From the cell containing the given text, extract its center point as [x, y] coordinate. 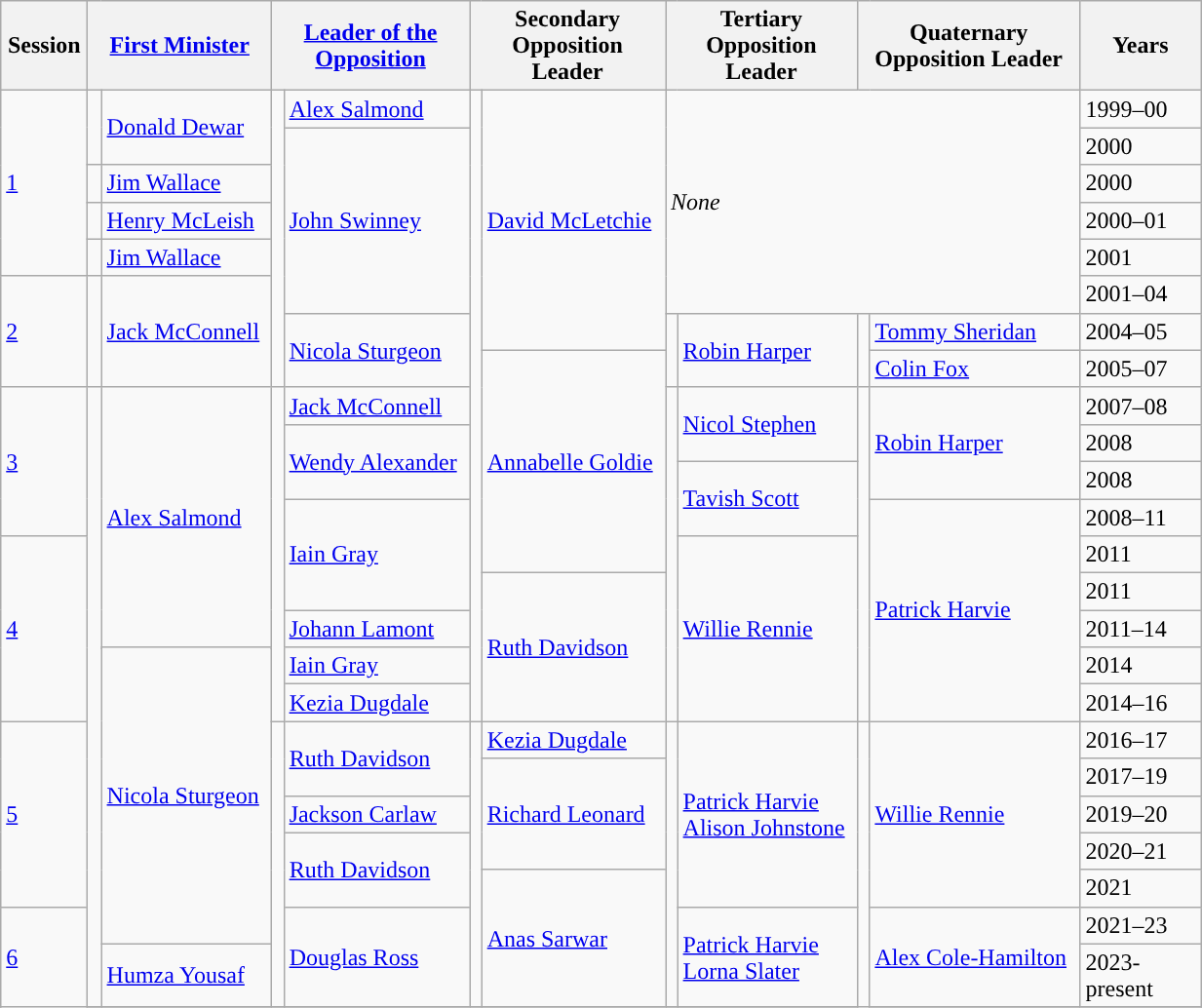
Humza Yousaf [186, 975]
Tertiary Opposition Leader [760, 46]
2023-present [1141, 975]
Session [45, 46]
1999–00 [1141, 109]
Tommy Sheridan [975, 331]
First Minister [179, 46]
None [872, 202]
Alex Cole-Hamilton [975, 957]
Secondary Opposition Leader [567, 46]
Douglas Ross [376, 957]
2011–14 [1141, 629]
6 [45, 957]
Annabelle Goldie [573, 461]
2 [45, 331]
Patrick HarvieAlison Johnstone [767, 814]
2001–04 [1141, 294]
Tavish Scott [767, 498]
Quaternary Opposition Leader [969, 46]
Johann Lamont [376, 629]
5 [45, 814]
David McLetchie [573, 220]
2016–17 [1141, 740]
3 [45, 461]
Henry McLeish [186, 220]
Years [1141, 46]
Patrick Harvie [975, 610]
John Swinney [376, 220]
2020–21 [1141, 851]
Patrick HarvieLorna Slater [767, 957]
Colin Fox [975, 368]
2021 [1141, 888]
2007–08 [1141, 406]
2000–01 [1141, 220]
2008–11 [1141, 518]
2021–23 [1141, 925]
Wendy Alexander [376, 461]
2014–16 [1141, 703]
2014 [1141, 666]
Donald Dewar [186, 128]
Nicol Stephen [767, 424]
1 [45, 183]
Jackson Carlaw [376, 814]
4 [45, 629]
2019–20 [1141, 814]
Anas Sarwar [573, 938]
2001 [1141, 257]
Leader of the Opposition [370, 46]
2005–07 [1141, 368]
2004–05 [1141, 331]
2017–19 [1141, 777]
Richard Leonard [573, 814]
